Extract the (X, Y) coordinate from the center of the cell holding the provided text.  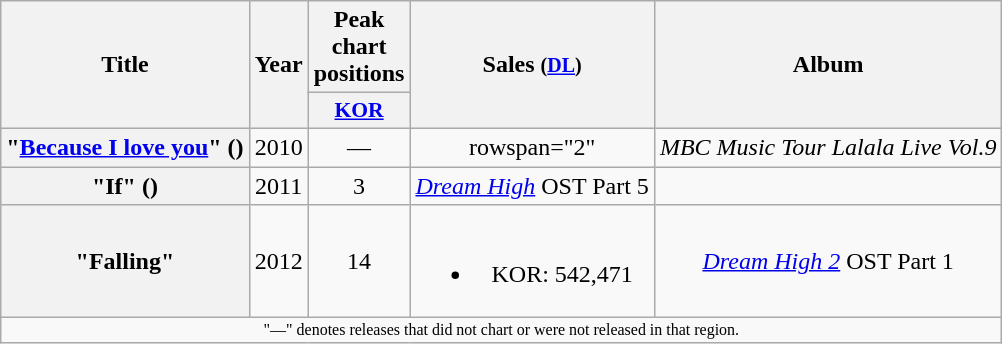
Year (278, 65)
14 (359, 262)
3 (359, 185)
KOR (359, 111)
rowspan="2" (532, 147)
Dream High OST Part 5 (532, 185)
KOR: 542,471 (532, 262)
"Falling" (125, 262)
2011 (278, 185)
Title (125, 65)
Sales (DL) (532, 65)
"If" () (125, 185)
Album (828, 65)
"—" denotes releases that did not chart or were not released in that region. (502, 330)
Dream High 2 OST Part 1 (828, 262)
2010 (278, 147)
2012 (278, 262)
— (359, 147)
Peak chart positions (359, 47)
"Because I love you" () (125, 147)
MBC Music Tour Lalala Live Vol.9 (828, 147)
